Identify which cell holds the provided text, then report its (X, Y) central coordinate. 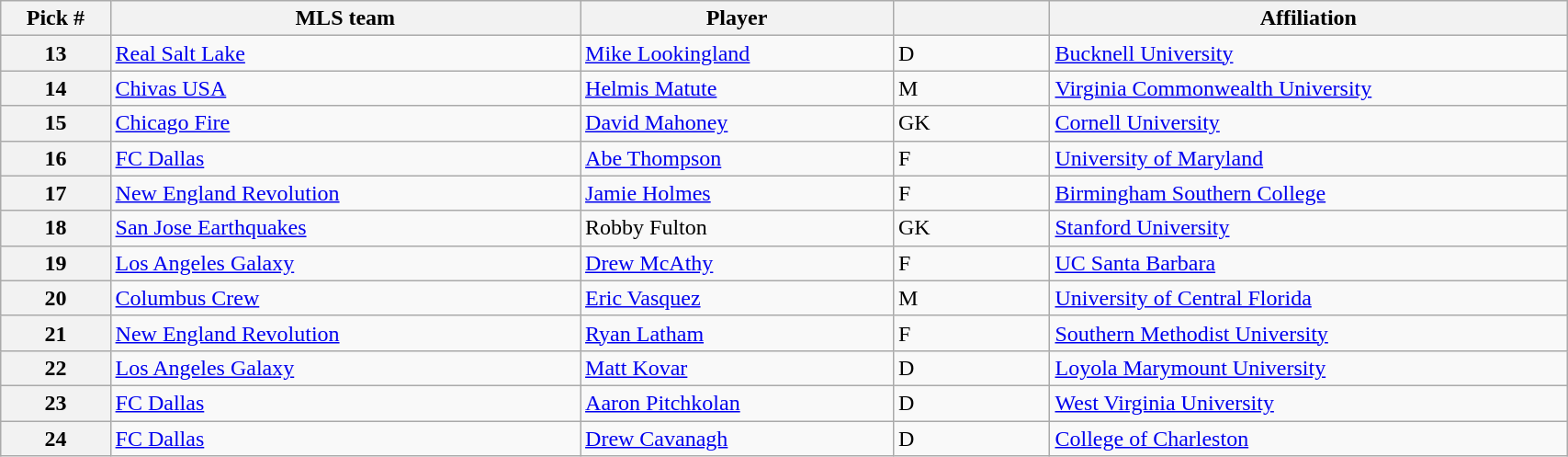
23 (55, 403)
14 (55, 88)
Eric Vasquez (737, 298)
24 (55, 439)
Pick # (55, 18)
Southern Methodist University (1308, 333)
Helmis Matute (737, 88)
15 (55, 123)
21 (55, 333)
Jamie Holmes (737, 193)
Matt Kovar (737, 368)
Chicago Fire (345, 123)
Player (737, 18)
Abe Thompson (737, 158)
16 (55, 158)
Mike Lookingland (737, 53)
Bucknell University (1308, 53)
Loyola Marymount University (1308, 368)
Stanford University (1308, 228)
Real Salt Lake (345, 53)
Robby Fulton (737, 228)
19 (55, 263)
Drew Cavanagh (737, 439)
17 (55, 193)
University of Central Florida (1308, 298)
Cornell University (1308, 123)
Birmingham Southern College (1308, 193)
Affiliation (1308, 18)
David Mahoney (737, 123)
Chivas USA (345, 88)
San Jose Earthquakes (345, 228)
Aaron Pitchkolan (737, 403)
Drew McAthy (737, 263)
University of Maryland (1308, 158)
Columbus Crew (345, 298)
13 (55, 53)
18 (55, 228)
22 (55, 368)
UC Santa Barbara (1308, 263)
Virginia Commonwealth University (1308, 88)
College of Charleston (1308, 439)
West Virginia University (1308, 403)
20 (55, 298)
MLS team (345, 18)
Ryan Latham (737, 333)
